Capture the cell that displays the provided text and extract its (x, y) central coordinate. 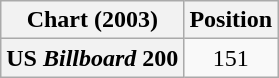
Position (231, 20)
151 (231, 58)
Chart (2003) (92, 20)
US Billboard 200 (92, 58)
